Capture the cell that displays the provided text and extract its (x, y) central coordinate. 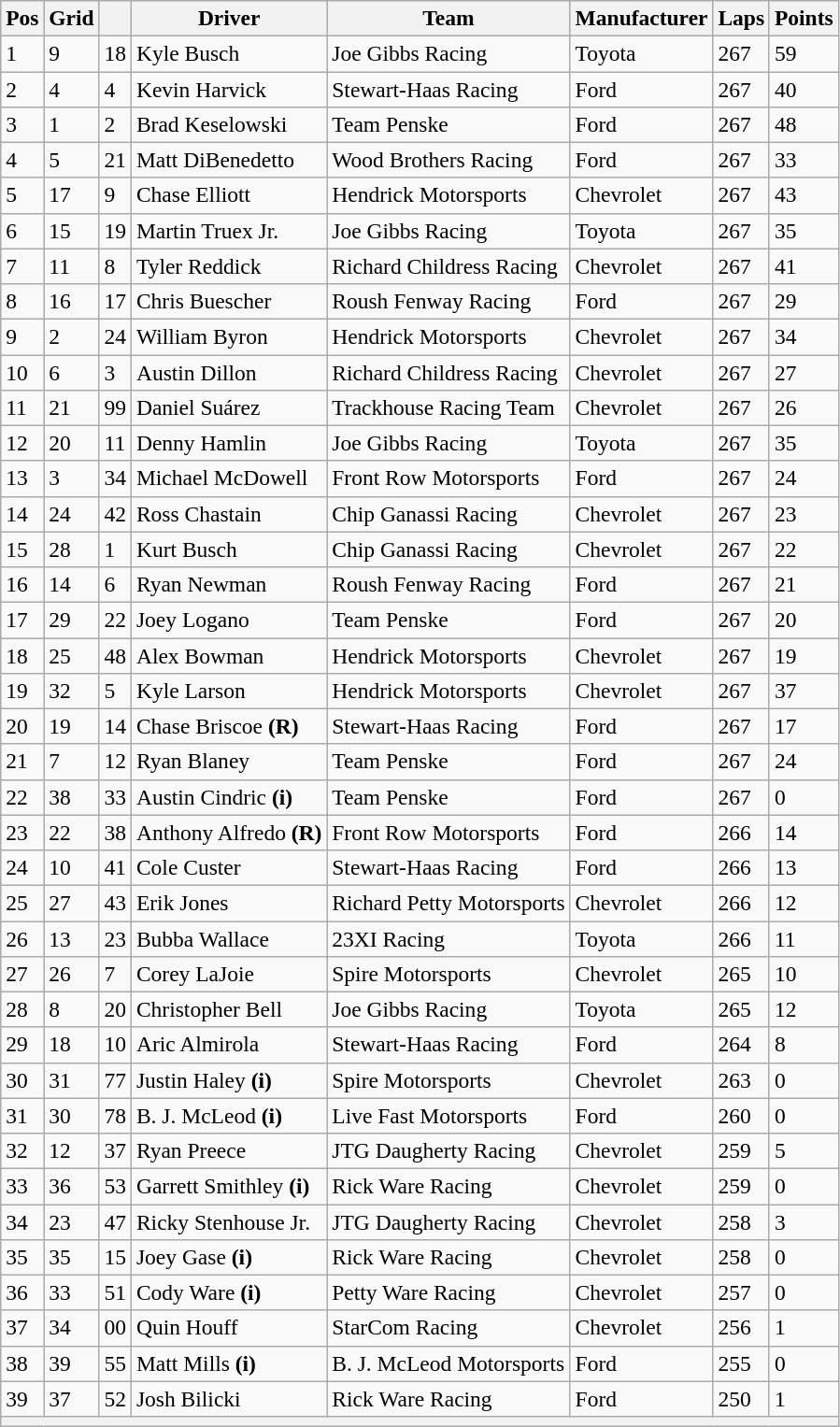
Joey Logano (228, 620)
Ryan Blaney (228, 762)
263 (742, 1080)
William Byron (228, 336)
Cole Custer (228, 867)
Kurt Busch (228, 549)
99 (115, 407)
Chase Briscoe (R) (228, 726)
Justin Haley (i) (228, 1080)
Ricky Stenhouse Jr. (228, 1221)
77 (115, 1080)
257 (742, 1292)
Michael McDowell (228, 478)
B. J. McLeod Motorsports (448, 1363)
Kevin Harvick (228, 89)
47 (115, 1221)
Richard Petty Motorsports (448, 903)
B. J. McLeod (i) (228, 1116)
Erik Jones (228, 903)
264 (742, 1045)
Wood Brothers Racing (448, 160)
Grid (71, 18)
260 (742, 1116)
Live Fast Motorsports (448, 1116)
Austin Dillon (228, 372)
Ross Chastain (228, 514)
StarCom Racing (448, 1328)
Austin Cindric (i) (228, 797)
Manufacturer (641, 18)
40 (804, 89)
78 (115, 1116)
Alex Bowman (228, 655)
Joey Gase (i) (228, 1257)
Christopher Bell (228, 1009)
53 (115, 1186)
Kyle Larson (228, 691)
Josh Bilicki (228, 1399)
Matt DiBenedetto (228, 160)
Pos (22, 18)
Ryan Preece (228, 1150)
Tyler Reddick (228, 266)
Quin Houff (228, 1328)
52 (115, 1399)
Cody Ware (i) (228, 1292)
256 (742, 1328)
Garrett Smithley (i) (228, 1186)
Kyle Busch (228, 53)
Driver (228, 18)
Brad Keselowski (228, 124)
59 (804, 53)
Bubba Wallace (228, 938)
Trackhouse Racing Team (448, 407)
51 (115, 1292)
42 (115, 514)
255 (742, 1363)
Points (804, 18)
Laps (742, 18)
Anthony Alfredo (R) (228, 833)
Martin Truex Jr. (228, 231)
Chase Elliott (228, 195)
00 (115, 1328)
250 (742, 1399)
55 (115, 1363)
Team (448, 18)
Aric Almirola (228, 1045)
Petty Ware Racing (448, 1292)
Denny Hamlin (228, 443)
23XI Racing (448, 938)
Corey LaJoie (228, 974)
Daniel Suárez (228, 407)
Matt Mills (i) (228, 1363)
Ryan Newman (228, 584)
Chris Buescher (228, 301)
